Locate the cell with the specified text and output its [X, Y] center coordinate. 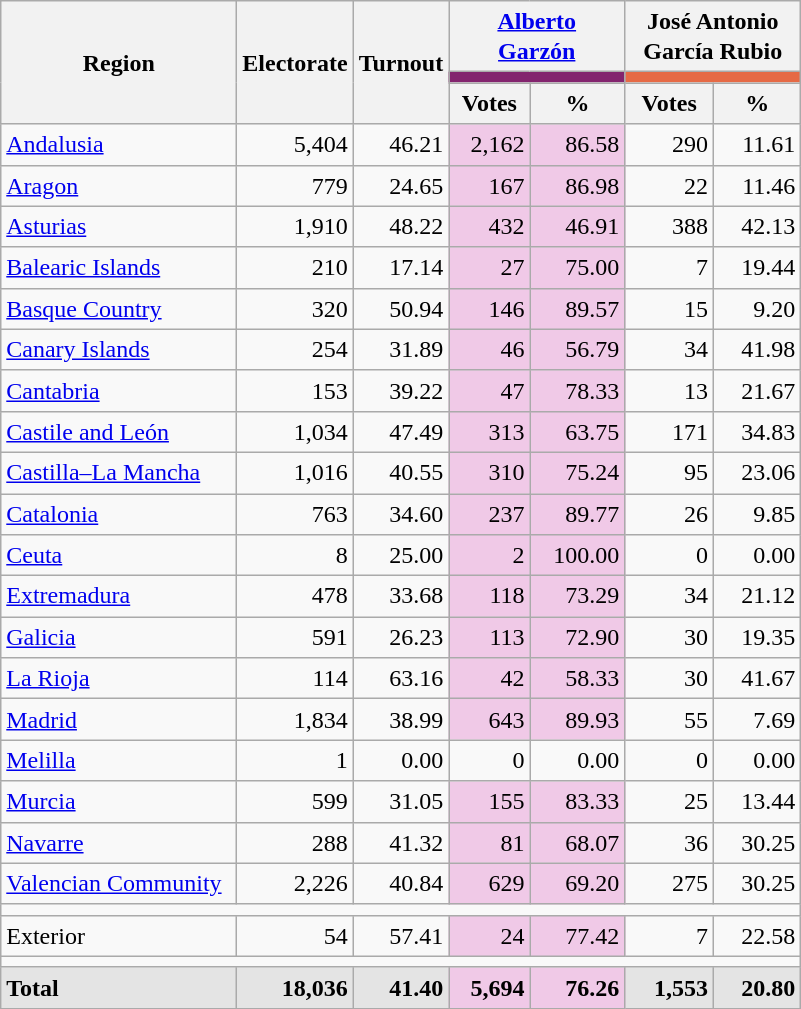
46 [490, 350]
72.90 [578, 638]
31.89 [401, 350]
25.00 [401, 556]
1,910 [295, 226]
26 [670, 514]
Asturias [119, 226]
75.24 [578, 472]
8 [295, 556]
Canary Islands [119, 350]
17.14 [401, 268]
20.80 [758, 988]
5,694 [490, 988]
11.61 [758, 144]
46.91 [578, 226]
47.49 [401, 432]
24.65 [401, 186]
39.22 [401, 390]
56.79 [578, 350]
95 [670, 472]
146 [490, 308]
26.23 [401, 638]
50.94 [401, 308]
89.57 [578, 308]
21.67 [758, 390]
19.44 [758, 268]
113 [490, 638]
1,834 [295, 720]
Melilla [119, 760]
La Rioja [119, 678]
58.33 [578, 678]
77.42 [578, 936]
48.22 [401, 226]
167 [490, 186]
55 [670, 720]
42.13 [758, 226]
Andalusia [119, 144]
275 [670, 884]
86.58 [578, 144]
José AntonioGarcía Rubio [713, 36]
Balearic Islands [119, 268]
Basque Country [119, 308]
73.29 [578, 596]
388 [670, 226]
432 [490, 226]
2,226 [295, 884]
Castile and León [119, 432]
Murcia [119, 802]
24 [490, 936]
54 [295, 936]
2,162 [490, 144]
41.67 [758, 678]
114 [295, 678]
118 [490, 596]
591 [295, 638]
AlbertoGarzón [537, 36]
46.21 [401, 144]
Electorate [295, 62]
643 [490, 720]
210 [295, 268]
75.00 [578, 268]
478 [295, 596]
153 [295, 390]
288 [295, 842]
1,016 [295, 472]
22.58 [758, 936]
7.69 [758, 720]
63.75 [578, 432]
313 [490, 432]
5,404 [295, 144]
Exterior [119, 936]
89.93 [578, 720]
9.20 [758, 308]
Ceuta [119, 556]
254 [295, 350]
86.98 [578, 186]
Madrid [119, 720]
63.16 [401, 678]
290 [670, 144]
89.77 [578, 514]
1,553 [670, 988]
33.68 [401, 596]
310 [490, 472]
83.33 [578, 802]
78.33 [578, 390]
Castilla–La Mancha [119, 472]
68.07 [578, 842]
42 [490, 678]
779 [295, 186]
41.40 [401, 988]
13 [670, 390]
76.26 [578, 988]
629 [490, 884]
11.46 [758, 186]
15 [670, 308]
599 [295, 802]
1,034 [295, 432]
31.05 [401, 802]
Region [119, 62]
21.12 [758, 596]
34.60 [401, 514]
41.32 [401, 842]
41.98 [758, 350]
100.00 [578, 556]
81 [490, 842]
25 [670, 802]
320 [295, 308]
Aragon [119, 186]
237 [490, 514]
38.99 [401, 720]
69.20 [578, 884]
Navarre [119, 842]
47 [490, 390]
40.55 [401, 472]
9.85 [758, 514]
23.06 [758, 472]
27 [490, 268]
22 [670, 186]
1 [295, 760]
Extremadura [119, 596]
Total [119, 988]
19.35 [758, 638]
34.83 [758, 432]
171 [670, 432]
Valencian Community [119, 884]
40.84 [401, 884]
13.44 [758, 802]
Catalonia [119, 514]
Galicia [119, 638]
155 [490, 802]
Cantabria [119, 390]
18,036 [295, 988]
Turnout [401, 62]
57.41 [401, 936]
763 [295, 514]
36 [670, 842]
2 [490, 556]
